From the cell containing the given text, extract its center point as [X, Y] coordinate. 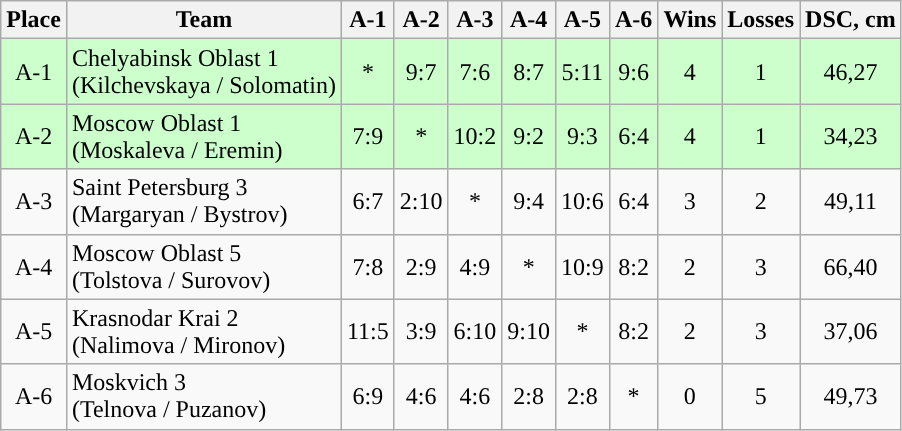
Moscow Oblast 1(Moskaleva / Eremin) [204, 136]
6:7 [368, 202]
Place [34, 20]
3:9 [421, 332]
10:2 [475, 136]
9:10 [529, 332]
11:5 [368, 332]
Moscow Oblast 5(Tolstova / Surovov) [204, 266]
37,06 [851, 332]
Wins [690, 20]
46,27 [851, 72]
5 [761, 396]
Losses [761, 20]
4:9 [475, 266]
0 [690, 396]
9:3 [583, 136]
9:6 [634, 72]
9:2 [529, 136]
7:6 [475, 72]
Team [204, 20]
6:10 [475, 332]
6:9 [368, 396]
7:9 [368, 136]
49,73 [851, 396]
49,11 [851, 202]
34,23 [851, 136]
8:7 [529, 72]
Moskvich 3(Telnova / Puzanov) [204, 396]
Saint Petersburg 3(Margaryan / Bystrov) [204, 202]
5:11 [583, 72]
2:10 [421, 202]
DSC, cm [851, 20]
66,40 [851, 266]
Chelyabinsk Oblast 1(Kilchevskaya / Solomatin) [204, 72]
10:6 [583, 202]
2:9 [421, 266]
9:7 [421, 72]
10:9 [583, 266]
9:4 [529, 202]
Krasnodar Krai 2(Nalimova / Mironov) [204, 332]
7:8 [368, 266]
